Determine the (X, Y) coordinate at the center of the cell enclosing the given text.  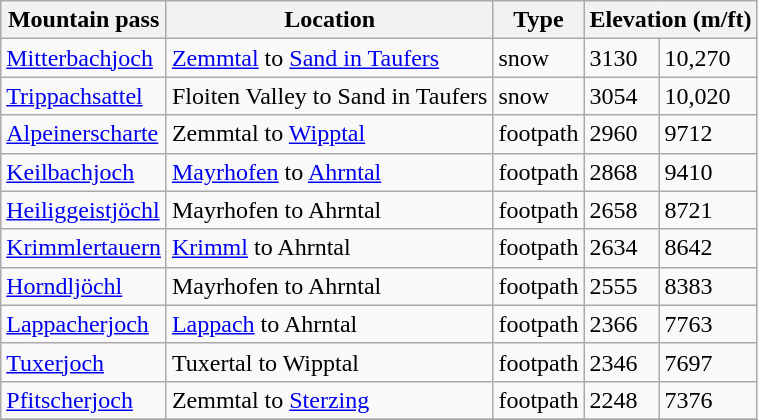
8642 (708, 248)
9410 (708, 172)
8721 (708, 210)
3130 (622, 58)
Zemmtal to Sterzing (329, 400)
2248 (622, 400)
Pfitscherjoch (84, 400)
10,270 (708, 58)
Krimml to Ahrntal (329, 248)
7376 (708, 400)
3054 (622, 96)
Trippachsattel (84, 96)
8383 (708, 286)
Tuxerjoch (84, 362)
Zemmtal to Sand in Taufers (329, 58)
10,020 (708, 96)
2960 (622, 134)
2634 (622, 248)
Lappacherjoch (84, 324)
Krimmlertauern (84, 248)
2346 (622, 362)
7697 (708, 362)
Elevation (m/ft) (670, 20)
Lappach to Ahrntal (329, 324)
Mountain pass (84, 20)
2868 (622, 172)
2555 (622, 286)
Mitterbachjoch (84, 58)
Tuxertal to Wipptal (329, 362)
Location (329, 20)
Floiten Valley to Sand in Taufers (329, 96)
9712 (708, 134)
Type (538, 20)
Horndljöchl (84, 286)
7763 (708, 324)
Heiliggeistjöchl (84, 210)
Keilbachjoch (84, 172)
2366 (622, 324)
2658 (622, 210)
Zemmtal to Wipptal (329, 134)
Alpeinerscharte (84, 134)
